Identify which cell holds the provided text, then report its (x, y) central coordinate. 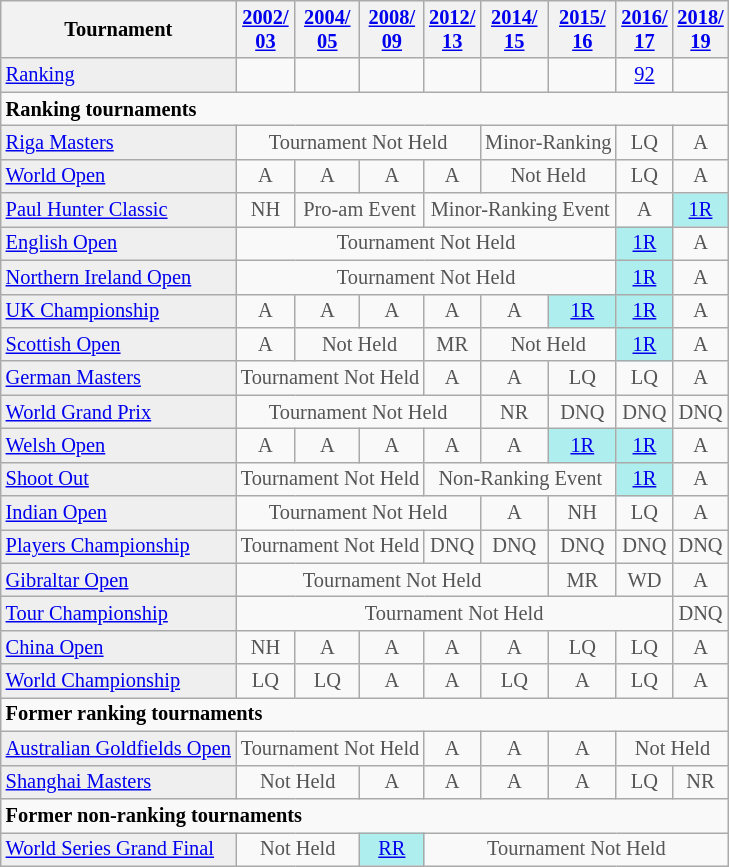
Welsh Open (118, 445)
2008/09 (392, 29)
Australian Goldfields Open (118, 748)
World Grand Prix (118, 412)
WD (644, 580)
Northern Ireland Open (118, 277)
English Open (118, 243)
UK Championship (118, 311)
Paul Hunter Classic (118, 210)
Indian Open (118, 513)
Tour Championship (118, 613)
World Championship (118, 681)
Pro-am Event (360, 210)
World Series Grand Final (118, 849)
German Masters (118, 378)
Shanghai Masters (118, 782)
2014/15 (514, 29)
Minor-Ranking Event (520, 210)
Shoot Out (118, 479)
2004/05 (328, 29)
Gibraltar Open (118, 580)
Former non-ranking tournaments (365, 815)
Players Championship (118, 546)
2018/19 (700, 29)
92 (644, 75)
2015/16 (582, 29)
Former ranking tournaments (365, 714)
2016/17 (644, 29)
World Open (118, 176)
Non-Ranking Event (520, 479)
Ranking tournaments (365, 109)
Tournament (118, 29)
Minor-Ranking (548, 142)
Scottish Open (118, 344)
2012/13 (452, 29)
China Open (118, 647)
RR (392, 849)
2002/03 (266, 29)
Ranking (118, 75)
Riga Masters (118, 142)
